Extract the [X, Y] coordinate from the center of the cell holding the provided text.  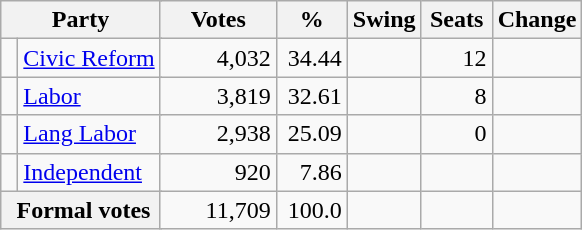
Party [80, 20]
Formal votes [80, 210]
Seats [456, 20]
4,032 [218, 58]
Lang Labor [89, 134]
0 [456, 134]
11,709 [218, 210]
Labor [89, 96]
2,938 [218, 134]
Independent [89, 172]
8 [456, 96]
Civic Reform [89, 58]
Swing [384, 20]
25.09 [312, 134]
920 [218, 172]
100.0 [312, 210]
% [312, 20]
7.86 [312, 172]
Change [537, 20]
12 [456, 58]
34.44 [312, 58]
32.61 [312, 96]
3,819 [218, 96]
Votes [218, 20]
